Pinpoint the cell where the given text exists, returning its [X, Y] midpoint coordinate. 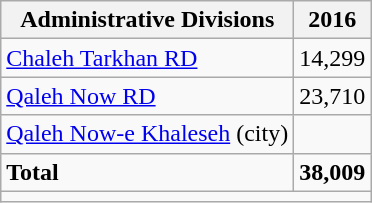
38,009 [332, 172]
23,710 [332, 96]
2016 [332, 20]
Chaleh Tarkhan RD [148, 58]
Qaleh Now RD [148, 96]
14,299 [332, 58]
Total [148, 172]
Administrative Divisions [148, 20]
Qaleh Now-e Khaleseh (city) [148, 134]
